Extract the (X, Y) coordinate from the center of the cell holding the provided text.  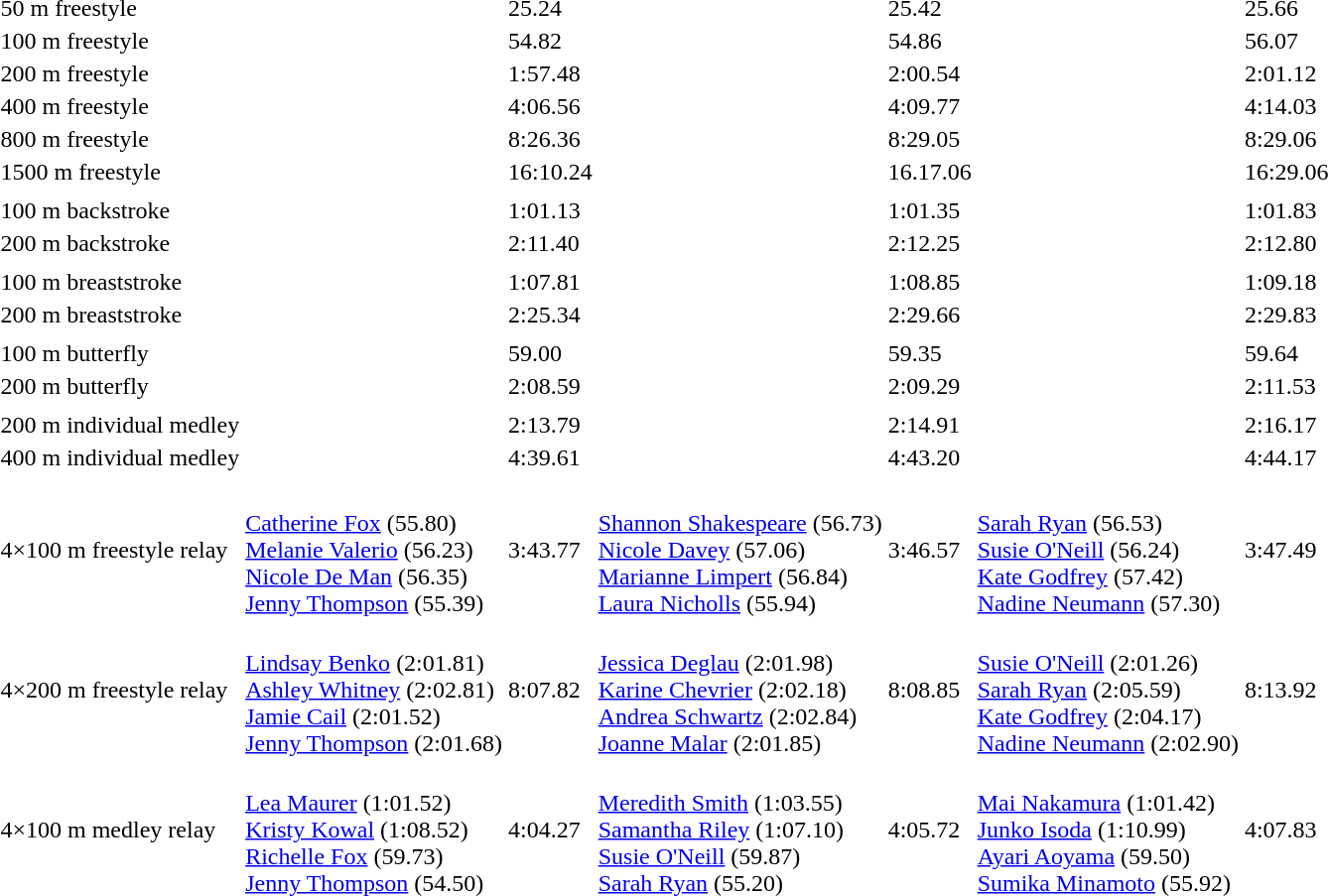
54.86 (929, 41)
Shannon Shakespeare (56.73)Nicole Davey (57.06)Marianne Limpert (56.84)Laura Nicholls (55.94) (740, 550)
1:01.13 (551, 210)
8:26.36 (551, 139)
59.00 (551, 353)
4:43.20 (929, 457)
1:57.48 (551, 73)
Jessica Deglau (2:01.98)Karine Chevrier (2:02.18)Andrea Schwartz (2:02.84)Joanne Malar (2:01.85) (740, 690)
4:09.77 (929, 106)
1:07.81 (551, 282)
2:00.54 (929, 73)
4:39.61 (551, 457)
2:11.40 (551, 243)
Sarah Ryan (56.53)Susie O'Neill (56.24)Kate Godfrey (57.42)Nadine Neumann (57.30) (1108, 550)
1:08.85 (929, 282)
16.17.06 (929, 172)
8:29.05 (929, 139)
54.82 (551, 41)
2:29.66 (929, 315)
59.35 (929, 353)
Catherine Fox (55.80)Melanie Valerio (56.23)Nicole De Man (56.35)Jenny Thompson (55.39) (374, 550)
4:06.56 (551, 106)
2:12.25 (929, 243)
2:25.34 (551, 315)
3:43.77 (551, 550)
2:14.91 (929, 425)
Susie O'Neill (2:01.26)Sarah Ryan (2:05.59)Kate Godfrey (2:04.17)Nadine Neumann (2:02.90) (1108, 690)
2:09.29 (929, 386)
2:08.59 (551, 386)
8:08.85 (929, 690)
1:01.35 (929, 210)
16:10.24 (551, 172)
3:46.57 (929, 550)
2:13.79 (551, 425)
8:07.82 (551, 690)
Lindsay Benko (2:01.81)Ashley Whitney (2:02.81)Jamie Cail (2:01.52)Jenny Thompson (2:01.68) (374, 690)
